Output the [X, Y] coordinate of the center of the cell containing the given text.  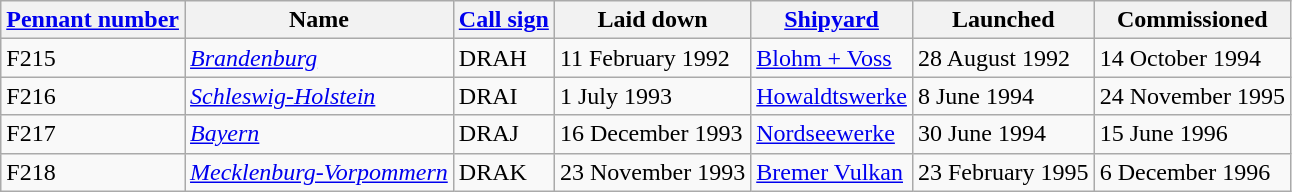
11 February 1992 [652, 58]
Mecklenburg-Vorpommern [318, 172]
DRAJ [504, 134]
Blohm + Voss [832, 58]
Bayern [318, 134]
23 November 1993 [652, 172]
14 October 1994 [1192, 58]
DRAI [504, 96]
Launched [1003, 20]
30 June 1994 [1003, 134]
24 November 1995 [1192, 96]
DRAK [504, 172]
F215 [93, 58]
Pennant number [93, 20]
Laid down [652, 20]
15 June 1996 [1192, 134]
F218 [93, 172]
Commissioned [1192, 20]
Schleswig-Holstein [318, 96]
1 July 1993 [652, 96]
23 February 1995 [1003, 172]
8 June 1994 [1003, 96]
Bremer Vulkan [832, 172]
Shipyard [832, 20]
28 August 1992 [1003, 58]
F216 [93, 96]
Howaldtswerke [832, 96]
Brandenburg [318, 58]
6 December 1996 [1192, 172]
Nordseewerke [832, 134]
Call sign [504, 20]
DRAH [504, 58]
F217 [93, 134]
16 December 1993 [652, 134]
Name [318, 20]
